Identify which cell holds the provided text, then report its (X, Y) central coordinate. 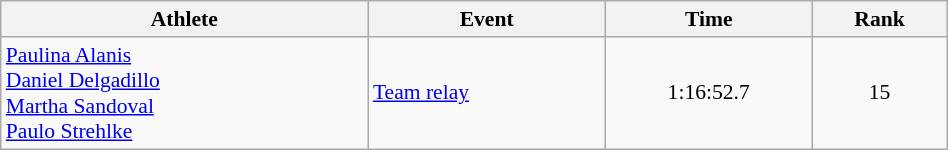
Time (709, 19)
Team relay (487, 93)
15 (880, 93)
Athlete (184, 19)
1:16:52.7 (709, 93)
Event (487, 19)
Paulina Alanis Daniel Delgadillo Martha Sandoval Paulo Strehlke (184, 93)
Rank (880, 19)
